Search for the cell housing the specified text and yield its (X, Y) center coordinate. 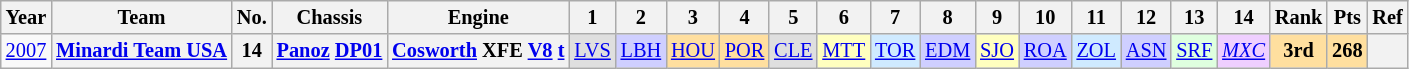
ROA (1046, 51)
6 (844, 17)
ASN (1146, 51)
MTT (844, 51)
268 (1347, 51)
No. (252, 17)
Minardi Team USA (142, 51)
Chassis (330, 17)
Rank (1298, 17)
ZOL (1096, 51)
Cosworth XFE V8 t (478, 51)
POR (744, 51)
Pts (1347, 17)
LBH (641, 51)
2007 (26, 51)
SRF (1194, 51)
13 (1194, 17)
TOR (895, 51)
10 (1046, 17)
11 (1096, 17)
1 (592, 17)
2 (641, 17)
12 (1146, 17)
7 (895, 17)
MXC (1244, 51)
9 (997, 17)
3rd (1298, 51)
HOU (693, 51)
3 (693, 17)
EDM (948, 51)
8 (948, 17)
Team (142, 17)
SJO (997, 51)
Engine (478, 17)
CLE (793, 51)
Panoz DP01 (330, 51)
4 (744, 17)
LVS (592, 51)
Year (26, 17)
5 (793, 17)
Ref (1387, 17)
